Find where the given text appears and provide that cell's center as [x, y] coordinate. 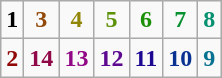
4 [76, 20]
1 [12, 20]
3 [42, 20]
8 [210, 20]
9 [210, 58]
7 [180, 20]
6 [146, 20]
14 [42, 58]
5 [112, 20]
2 [12, 58]
11 [146, 58]
13 [76, 58]
12 [112, 58]
10 [180, 58]
